Detect which cell encompasses the target text, then output its (X, Y) center coordinate. 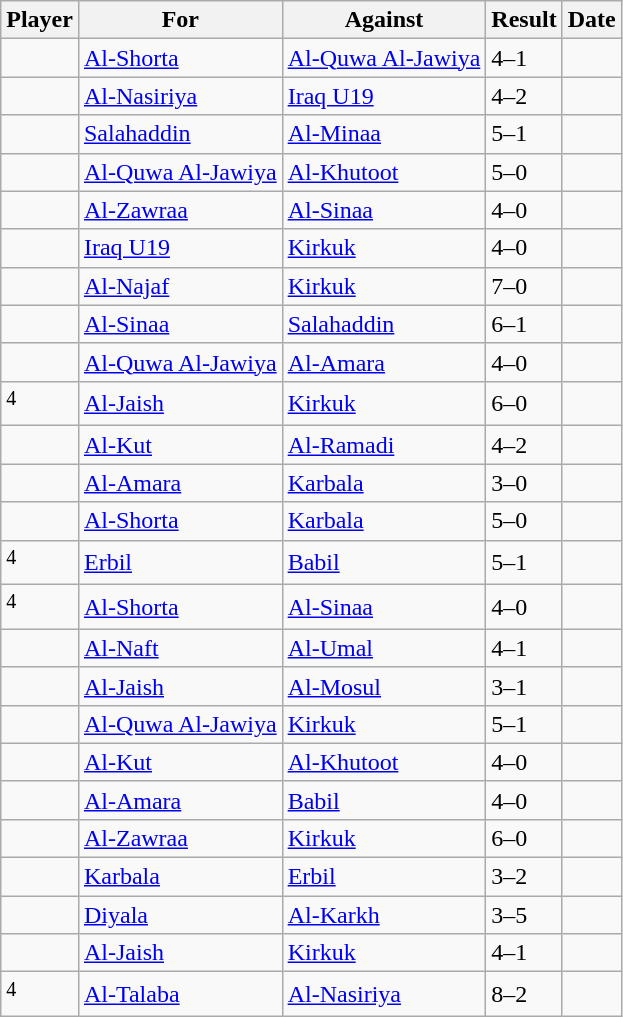
Against (384, 20)
Player (40, 20)
3–2 (524, 877)
Al-Karkh (384, 915)
Diyala (180, 915)
Al-Talaba (180, 994)
Al-Umal (384, 648)
Al-Naft (180, 648)
Date (592, 20)
3–1 (524, 686)
6–1 (524, 324)
Result (524, 20)
3–0 (524, 483)
Al-Najaf (180, 286)
Al-Minaa (384, 134)
Al-Ramadi (384, 445)
7–0 (524, 286)
For (180, 20)
8–2 (524, 994)
Al-Mosul (384, 686)
3–5 (524, 915)
